Output the [x, y] coordinate of the center of the cell containing the given text.  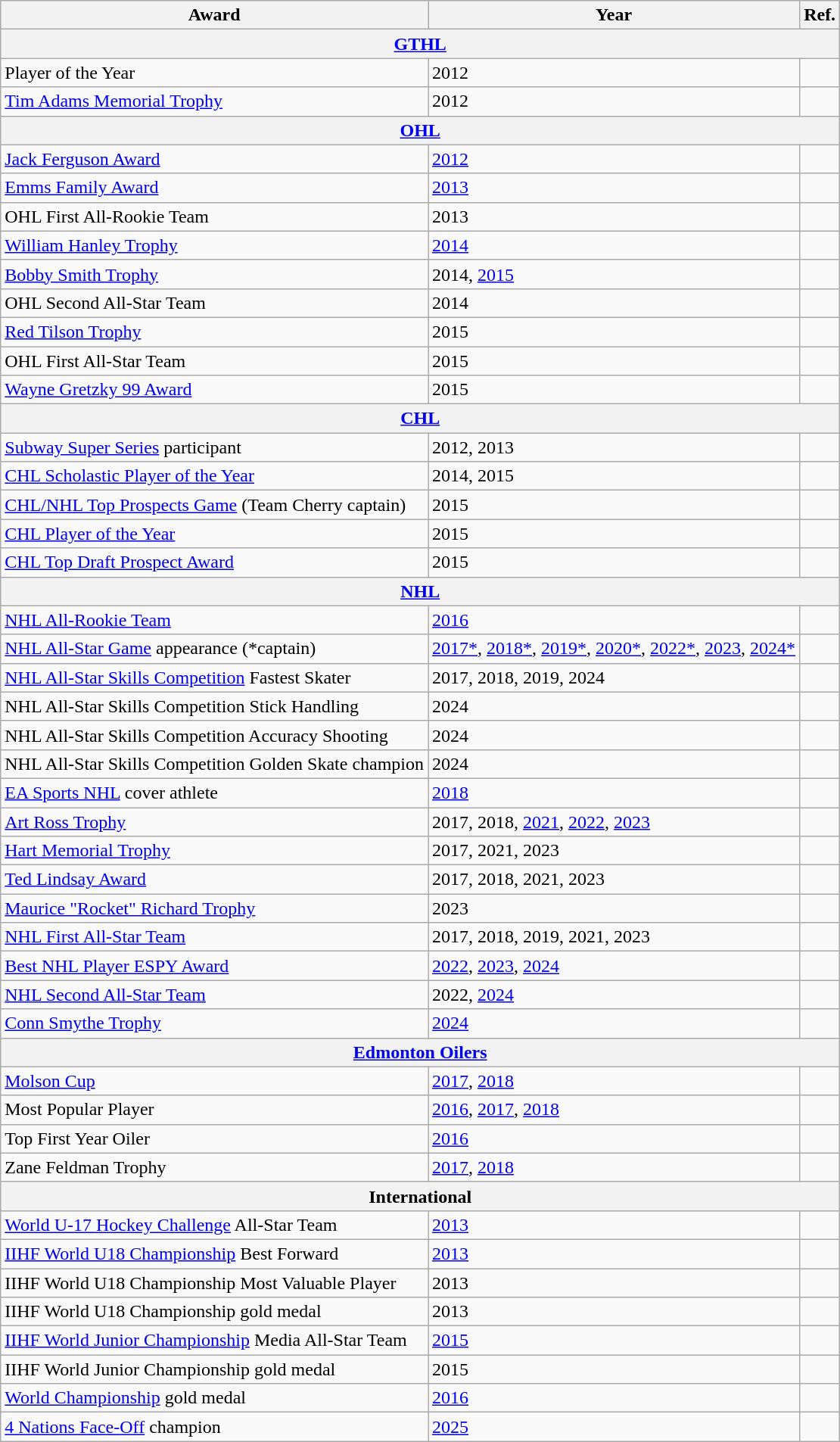
CHL Player of the Year [215, 534]
Art Ross Trophy [215, 821]
Tim Adams Memorial Trophy [215, 101]
Ref. [820, 15]
CHL Top Draft Prospect Award [215, 562]
William Hanley Trophy [215, 245]
OHL First All-Star Team [215, 361]
International [421, 1196]
4 Nations Face-Off champion [215, 1427]
IIHF World Junior Championship gold medal [215, 1369]
2017, 2018, 2019, 2024 [614, 677]
CHL/NHL Top Prospects Game (Team Cherry captain) [215, 505]
Emms Family Award [215, 188]
Most Popular Player [215, 1110]
NHL First All-Star Team [215, 937]
2017, 2018, 2021, 2023 [614, 880]
NHL [421, 591]
CHL [421, 419]
EA Sports NHL cover athlete [215, 793]
2016, 2017, 2018 [614, 1110]
OHL Second All-Star Team [215, 303]
2017, 2021, 2023 [614, 851]
CHL Scholastic Player of the Year [215, 476]
IIHF World U18 Championship gold medal [215, 1312]
IIHF World U18 Championship Most Valuable Player [215, 1283]
NHL All-Star Skills Competition Accuracy Shooting [215, 735]
Bobby Smith Trophy [215, 274]
NHL Second All-Star Team [215, 995]
OHL [421, 130]
NHL All-Rookie Team [215, 620]
Molson Cup [215, 1081]
2025 [614, 1427]
Conn Smythe Trophy [215, 1023]
Hart Memorial Trophy [215, 851]
Zane Feldman Trophy [215, 1167]
NHL All-Star Skills Competition Fastest Skater [215, 677]
Award [215, 15]
2018 [614, 793]
IIHF World Junior Championship Media All-Star Team [215, 1341]
NHL All-Star Skills Competition Stick Handling [215, 706]
Red Tilson Trophy [215, 332]
2022, 2024 [614, 995]
OHL First All-Rookie Team [215, 216]
Best NHL Player ESPY Award [215, 966]
Year [614, 15]
World U-17 Hockey Challenge All-Star Team [215, 1225]
Wayne Gretzky 99 Award [215, 390]
2022, 2023, 2024 [614, 966]
Top First Year Oiler [215, 1138]
2017, 2018, 2019, 2021, 2023 [614, 937]
World Championship gold medal [215, 1398]
Ted Lindsay Award [215, 880]
2012, 2013 [614, 447]
2017, 2018, 2021, 2022, 2023 [614, 821]
2023 [614, 908]
Edmonton Oilers [421, 1052]
Jack Ferguson Award [215, 159]
Maurice "Rocket" Richard Trophy [215, 908]
NHL All-Star Game appearance (*captain) [215, 649]
Subway Super Series participant [215, 447]
GTHL [421, 44]
NHL All-Star Skills Competition Golden Skate champion [215, 764]
2017*, 2018*, 2019*, 2020*, 2022*, 2023, 2024* [614, 649]
Player of the Year [215, 73]
IIHF World U18 Championship Best Forward [215, 1254]
